Output the [x, y] coordinate of the center of the cell containing the given text.  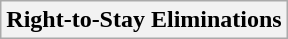
Right-to-Stay Eliminations [144, 20]
